Detect which cell encompasses the target text, then output its (X, Y) center coordinate. 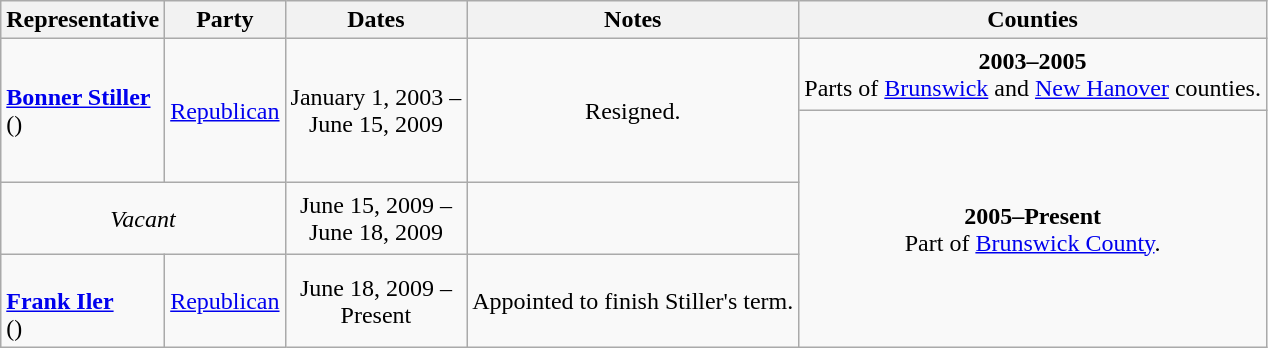
Resigned. (633, 111)
June 15, 2009 – June 18, 2009 (376, 219)
Vacant (143, 219)
Dates (376, 20)
Bonner Stiller() (83, 111)
January 1, 2003 – June 15, 2009 (376, 111)
Appointed to finish Stiller's term. (633, 301)
Counties (1033, 20)
2005–Present Part of Brunswick County. (1033, 229)
2003–2005 Parts of Brunswick and New Hanover counties. (1033, 75)
Representative (83, 20)
Frank Iler() (83, 301)
Party (225, 20)
Notes (633, 20)
June 18, 2009 – Present (376, 301)
